Output the [X, Y] coordinate of the center of the cell containing the given text.  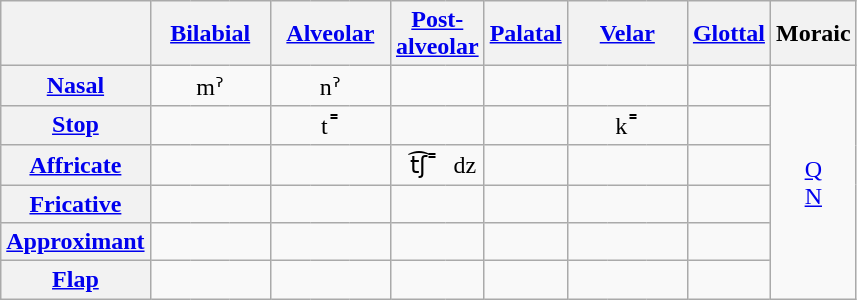
Approximant [76, 242]
Stop [76, 125]
Bilabial [210, 34]
t˭ [331, 125]
Velar [627, 34]
Post-alveolar [437, 34]
QN [813, 182]
mˀ [210, 86]
k˭ [628, 125]
Nasal [76, 86]
Affricate [76, 165]
t͡ʃ˭ [424, 165]
Fricative [76, 203]
Glottal [728, 34]
Flap [76, 280]
Alveolar [330, 34]
Moraic [813, 34]
Palatal [526, 34]
nˀ [331, 86]
dz [465, 165]
